Search for the cell housing the specified text and yield its [X, Y] center coordinate. 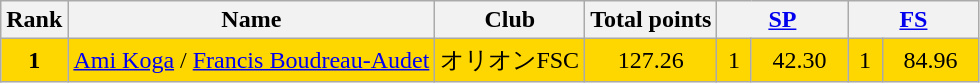
SP [782, 20]
Rank [34, 20]
オリオンFSC [510, 60]
FS [914, 20]
Ami Koga / Francis Boudreau-Audet [252, 60]
127.26 [651, 60]
84.96 [930, 60]
Name [252, 20]
42.30 [800, 60]
Total points [651, 20]
Club [510, 20]
